Search for the cell housing the specified text and yield its (x, y) center coordinate. 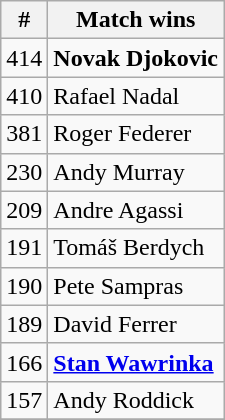
Match wins (136, 20)
209 (24, 210)
191 (24, 248)
# (24, 20)
Roger Federer (136, 134)
230 (24, 172)
Novak Djokovic (136, 58)
Andy Roddick (136, 400)
Tomáš Berdych (136, 248)
189 (24, 324)
410 (24, 96)
166 (24, 362)
Andre Agassi (136, 210)
157 (24, 400)
Rafael Nadal (136, 96)
190 (24, 286)
381 (24, 134)
Stan Wawrinka (136, 362)
Andy Murray (136, 172)
Pete Sampras (136, 286)
David Ferrer (136, 324)
414 (24, 58)
